Search for the cell housing the specified text and yield its (X, Y) center coordinate. 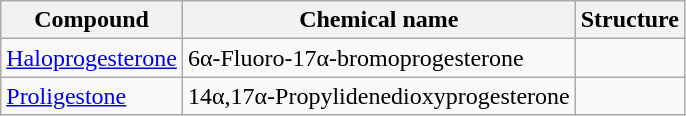
Structure (630, 20)
14α,17α-Propylidenedioxyprogesterone (378, 96)
Chemical name (378, 20)
6α-Fluoro-17α-bromoprogesterone (378, 58)
Proligestone (92, 96)
Compound (92, 20)
Haloprogesterone (92, 58)
